Determine the (x, y) coordinate at the center of the cell enclosing the given text.  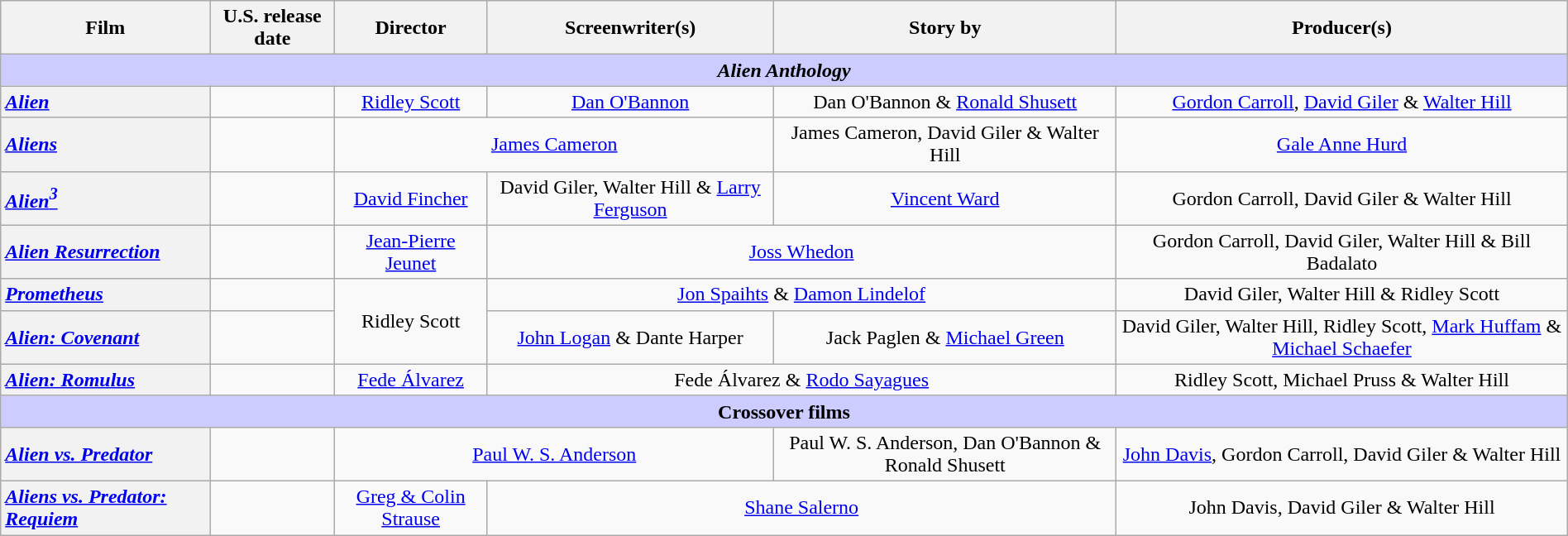
Alien3 (106, 199)
Jean-Pierre Jeunet (411, 251)
Gordon Carroll, David Giler, Walter Hill & Bill Badalato (1342, 251)
Story by (945, 28)
Prometheus (106, 294)
James Cameron (554, 144)
Director (411, 28)
John Davis, Gordon Carroll, David Giler & Walter Hill (1342, 453)
John Davis, David Giler & Walter Hill (1342, 508)
Fede Álvarez & Rodo Sayagues (802, 380)
Greg & Colin Strause (411, 508)
Alien Anthology (784, 70)
Alien (106, 102)
David Fincher (411, 199)
Crossover films (784, 411)
Jon Spaihts & Damon Lindelof (802, 294)
Paul W. S. Anderson (554, 453)
John Logan & Dante Harper (630, 337)
Alien Resurrection (106, 251)
Alien vs. Predator (106, 453)
Alien: Covenant (106, 337)
Dan O'Bannon (630, 102)
Aliens vs. Predator: Requiem (106, 508)
Vincent Ward (945, 199)
Paul W. S. Anderson, Dan O'Bannon & Ronald Shusett (945, 453)
David Giler, Walter Hill & Larry Ferguson (630, 199)
Fede Álvarez (411, 380)
Film (106, 28)
Ridley Scott, Michael Pruss & Walter Hill (1342, 380)
Producer(s) (1342, 28)
David Giler, Walter Hill & Ridley Scott (1342, 294)
Shane Salerno (802, 508)
Screenwriter(s) (630, 28)
Jack Paglen & Michael Green (945, 337)
David Giler, Walter Hill, Ridley Scott, Mark Huffam & Michael Schaefer (1342, 337)
James Cameron, David Giler & Walter Hill (945, 144)
Dan O'Bannon & Ronald Shusett (945, 102)
Gale Anne Hurd (1342, 144)
Alien: Romulus (106, 380)
Joss Whedon (802, 251)
Aliens (106, 144)
U.S. release date (273, 28)
